Provide the [X, Y] coordinate of the cell's center where the given text is located.  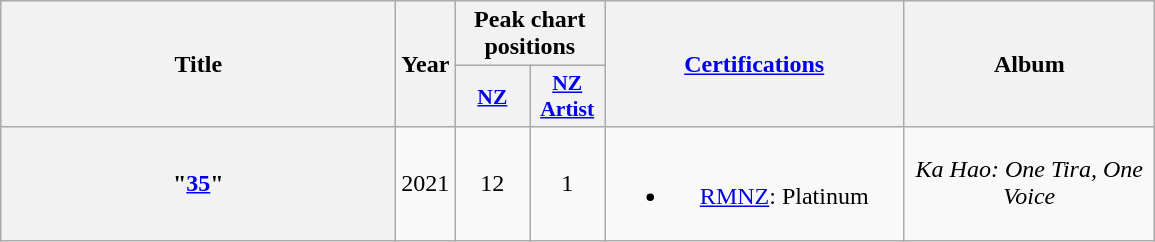
Album [1030, 64]
Title [198, 64]
Certifications [754, 64]
2021 [426, 184]
Year [426, 64]
"35" [198, 184]
RMNZ: Platinum [754, 184]
12 [492, 184]
NZArtist [568, 96]
1 [568, 184]
Peak chart positions [530, 34]
Ka Hao: One Tira, One Voice [1030, 184]
NZ [492, 96]
